Capture the cell that displays the provided text and extract its (X, Y) central coordinate. 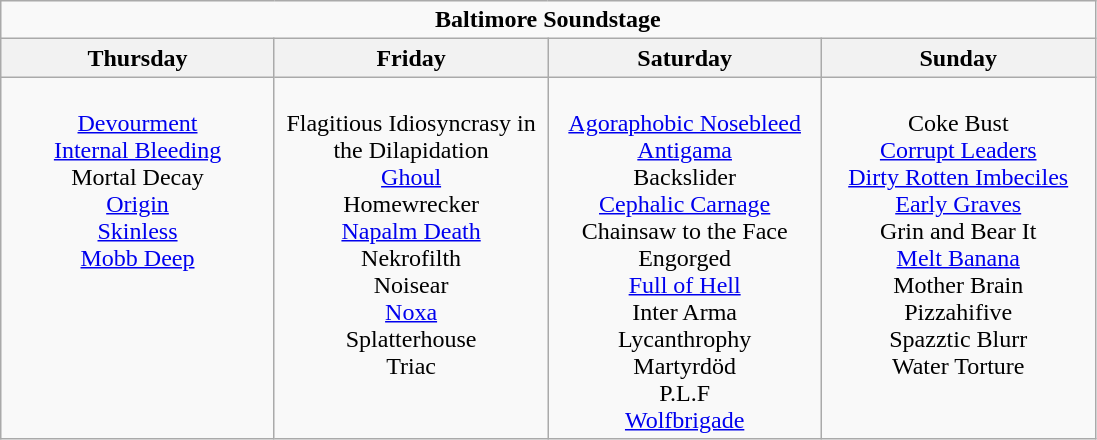
Baltimore Soundstage (548, 20)
Friday (411, 58)
Flagitious Idiosyncrasy in the Dilapidation Ghoul Homewrecker Napalm Death Nekrofilth Noisear Noxa Splatterhouse Triac (411, 258)
Coke Bust Corrupt Leaders Dirty Rotten Imbeciles Early Graves Grin and Bear It Melt Banana Mother Brain Pizzahifive Spazztic Blurr Water Torture (958, 258)
Thursday (138, 58)
Saturday (685, 58)
DevourmentInternal Bleeding Mortal Decay Origin Skinless Mobb Deep (138, 258)
Sunday (958, 58)
